Identify which cell holds the provided text, then report its (x, y) central coordinate. 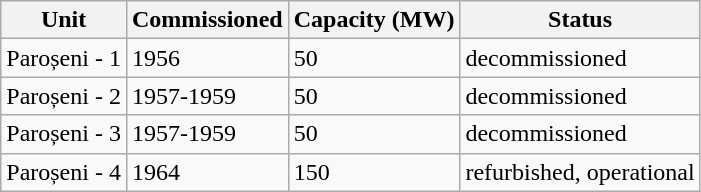
Unit (64, 20)
150 (374, 172)
1956 (207, 58)
Paroșeni - 2 (64, 96)
Commissioned (207, 20)
Paroșeni - 3 (64, 134)
Paroșeni - 4 (64, 172)
refurbished, operational (580, 172)
1964 (207, 172)
Status (580, 20)
Paroșeni - 1 (64, 58)
Capacity (MW) (374, 20)
